Search for the cell housing the specified text and yield its (X, Y) center coordinate. 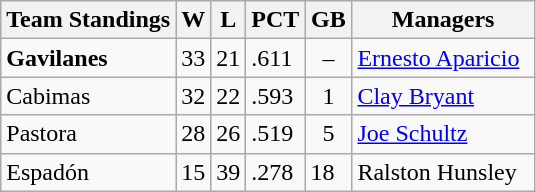
21 (228, 58)
18 (328, 172)
Cabimas (88, 96)
Gavilanes (88, 58)
PCT (276, 20)
Ralston Hunsley (443, 172)
39 (228, 172)
15 (194, 172)
1 (328, 96)
Ernesto Aparicio (443, 58)
33 (194, 58)
– (328, 58)
22 (228, 96)
28 (194, 134)
W (194, 20)
.519 (276, 134)
32 (194, 96)
Managers (443, 20)
26 (228, 134)
Clay Bryant (443, 96)
Joe Schultz (443, 134)
L (228, 20)
Espadón (88, 172)
Pastora (88, 134)
Team Standings (88, 20)
5 (328, 134)
.278 (276, 172)
.611 (276, 58)
GB (328, 20)
.593 (276, 96)
